Determine the [x, y] coordinate at the center of the cell enclosing the given text.  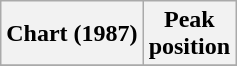
Chart (1987) [72, 34]
Peakposition [189, 34]
